Detect which cell encompasses the target text, then output its [X, Y] center coordinate. 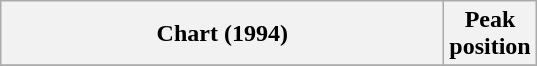
Chart (1994) [222, 34]
Peakposition [490, 34]
